Extract the [x, y] coordinate from the center of the cell holding the provided text.  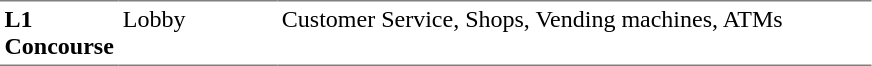
Lobby [198, 33]
L1Concourse [59, 33]
Customer Service, Shops, Vending machines, ATMs [574, 33]
